Capture the cell that displays the provided text and extract its [x, y] central coordinate. 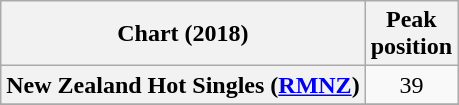
Peak position [411, 34]
39 [411, 85]
New Zealand Hot Singles (RMNZ) [183, 85]
Chart (2018) [183, 34]
